Detect which cell encompasses the target text, then output its [X, Y] center coordinate. 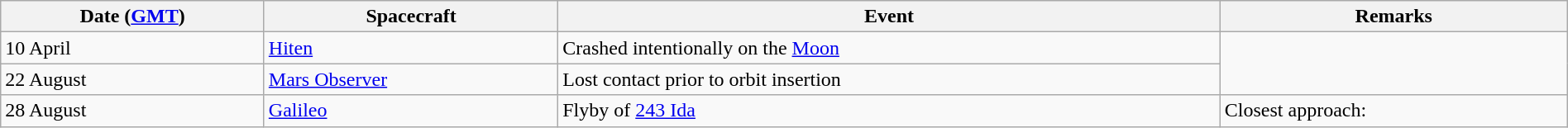
Remarks [1394, 17]
28 August [132, 111]
Galileo [410, 111]
Date (GMT) [132, 17]
Hiten [410, 48]
Spacecraft [410, 17]
Closest approach: [1394, 111]
Lost contact prior to orbit insertion [890, 79]
Mars Observer [410, 79]
10 April [132, 48]
Event [890, 17]
Flyby of 243 Ida [890, 111]
22 August [132, 79]
Crashed intentionally on the Moon [890, 48]
